Capture the cell that displays the provided text and extract its (X, Y) central coordinate. 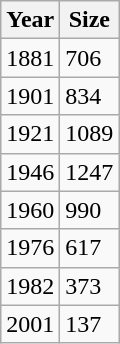
1247 (90, 172)
1976 (30, 248)
1881 (30, 58)
373 (90, 286)
706 (90, 58)
1921 (30, 134)
Year (30, 20)
834 (90, 96)
1901 (30, 96)
990 (90, 210)
Size (90, 20)
1946 (30, 172)
1089 (90, 134)
1960 (30, 210)
617 (90, 248)
137 (90, 324)
1982 (30, 286)
2001 (30, 324)
